Detect which cell encompasses the target text, then output its (X, Y) center coordinate. 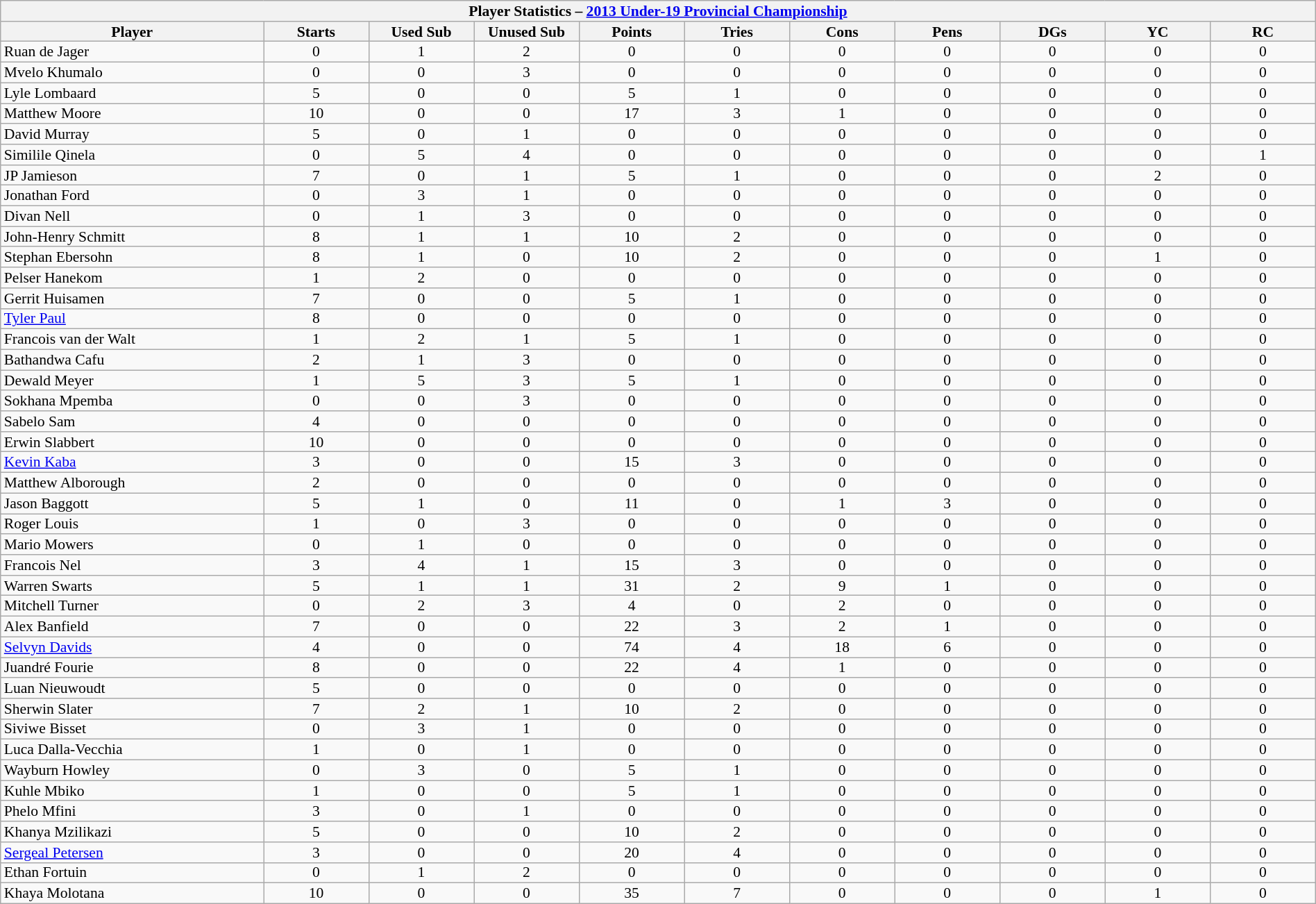
Matthew Moore (132, 114)
Pens (947, 32)
Sherwin Slater (132, 709)
Luca Dalla-Vecchia (132, 750)
Roger Louis (132, 524)
Francois van der Walt (132, 340)
18 (842, 647)
Phelo Mfini (132, 812)
31 (632, 586)
Divan Nell (132, 217)
Francois Nel (132, 565)
JP Jamieson (132, 176)
35 (632, 894)
9 (842, 586)
Kuhle Mbiko (132, 791)
YC (1158, 32)
Pelser Hanekom (132, 278)
Tyler Paul (132, 319)
Bathandwa Cafu (132, 360)
Khanya Mzilikazi (132, 832)
Khaya Molotana (132, 894)
John-Henry Schmitt (132, 237)
Starts (317, 32)
Erwin Slabbert (132, 442)
Unused Sub (527, 32)
Jason Baggott (132, 503)
Ethan Fortuin (132, 873)
Stephan Ebersohn (132, 258)
Wayburn Howley (132, 771)
6 (947, 647)
Sergeal Petersen (132, 853)
Used Sub (421, 32)
Cons (842, 32)
Gerrit Huisamen (132, 299)
Player Statistics – 2013 Under-19 Provincial Championship (658, 11)
Player (132, 32)
74 (632, 647)
Lyle Lombaard (132, 93)
Ruan de Jager (132, 52)
Alex Banfield (132, 627)
Siviwe Bisset (132, 730)
Sokhana Mpemba (132, 401)
Matthew Alborough (132, 483)
Sabelo Sam (132, 421)
Kevin Kaba (132, 462)
20 (632, 853)
RC (1263, 32)
17 (632, 114)
Mario Mowers (132, 545)
Mvelo Khumalo (132, 73)
Dewald Meyer (132, 380)
11 (632, 503)
Similile Qinela (132, 155)
Points (632, 32)
Tries (737, 32)
DGs (1052, 32)
Mitchell Turner (132, 606)
Juandré Fourie (132, 668)
Selvyn Davids (132, 647)
David Murray (132, 134)
Jonathan Ford (132, 196)
Warren Swarts (132, 586)
Luan Nieuwoudt (132, 688)
